Extract the (X, Y) coordinate from the center of the cell holding the provided text.  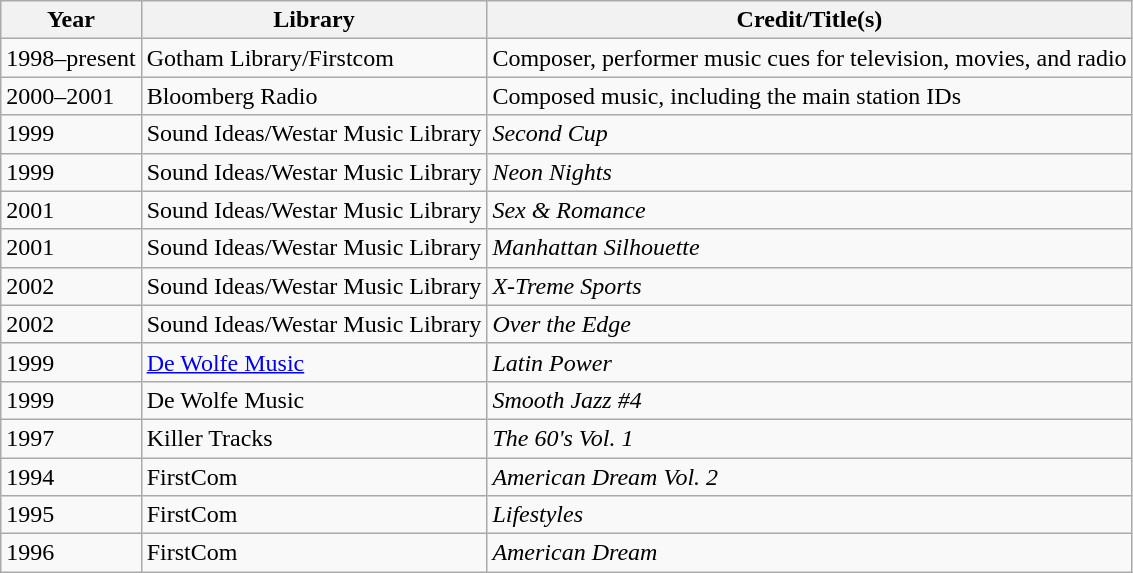
1995 (71, 515)
1994 (71, 477)
X-Treme Sports (810, 286)
Smooth Jazz #4 (810, 400)
The 60's Vol. 1 (810, 438)
Manhattan Silhouette (810, 248)
1997 (71, 438)
Neon Nights (810, 172)
Credit/Title(s) (810, 20)
1996 (71, 553)
Library (314, 20)
Gotham Library/Firstcom (314, 58)
Second Cup (810, 134)
Composer, performer music cues for television, movies, and radio (810, 58)
1998–present (71, 58)
Composed music, including the main station IDs (810, 96)
Lifestyles (810, 515)
American Dream (810, 553)
2000–2001 (71, 96)
American Dream Vol. 2 (810, 477)
Latin Power (810, 362)
Bloomberg Radio (314, 96)
Killer Tracks (314, 438)
Over the Edge (810, 324)
Year (71, 20)
Sex & Romance (810, 210)
